Search for the cell housing the specified text and yield its [X, Y] center coordinate. 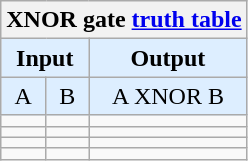
Input [45, 58]
A [24, 96]
A XNOR B [168, 96]
Output [168, 58]
B [68, 96]
XNOR gate truth table [124, 20]
